Pinpoint the cell where the given text exists, returning its [X, Y] midpoint coordinate. 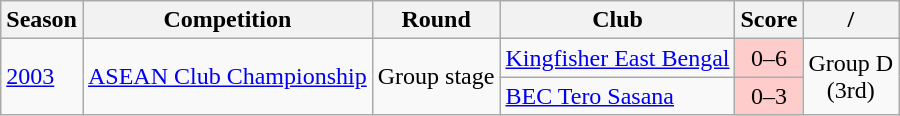
Group stage [436, 77]
0–3 [769, 96]
Season [42, 20]
/ [851, 20]
2003 [42, 77]
Kingfisher East Bengal [618, 58]
ASEAN Club Championship [227, 77]
BEC Tero Sasana [618, 96]
Competition [227, 20]
Round [436, 20]
Score [769, 20]
0–6 [769, 58]
Group D(3rd) [851, 77]
Club [618, 20]
